Determine the [X, Y] coordinate at the center of the cell enclosing the given text.  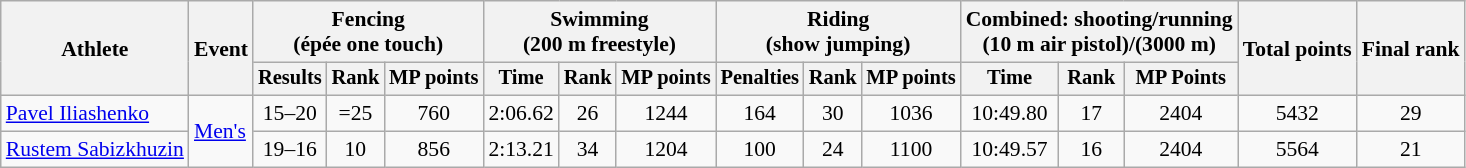
Pavel Iliashenko [95, 114]
21 [1411, 150]
1244 [666, 114]
Swimming(200 m freestyle) [599, 32]
760 [434, 114]
17 [1092, 114]
MP Points [1181, 79]
29 [1411, 114]
15–20 [290, 114]
34 [588, 150]
856 [434, 150]
Rustem Sabizkhuzin [95, 150]
Results [290, 79]
2:13.21 [520, 150]
Total points [1298, 48]
10:49.57 [1010, 150]
Penalties [760, 79]
Men's [221, 132]
10:49.80 [1010, 114]
5564 [1298, 150]
Fencing(épée one touch) [368, 32]
Riding(show jumping) [838, 32]
164 [760, 114]
=25 [356, 114]
100 [760, 150]
Combined: shooting/running(10 m air pistol)/(3000 m) [1100, 32]
1100 [910, 150]
5432 [1298, 114]
26 [588, 114]
2:06.62 [520, 114]
Event [221, 48]
10 [356, 150]
16 [1092, 150]
1204 [666, 150]
19–16 [290, 150]
30 [833, 114]
1036 [910, 114]
Athlete [95, 48]
24 [833, 150]
Final rank [1411, 48]
